Return the [x, y] coordinate for the center point of the cell that contains the specified text.  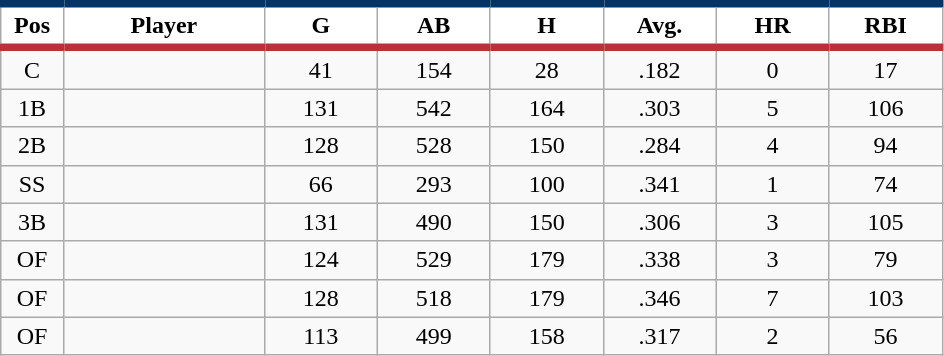
RBI [886, 26]
528 [434, 146]
79 [886, 260]
.306 [660, 222]
518 [434, 298]
106 [886, 108]
499 [434, 336]
94 [886, 146]
Pos [32, 26]
5 [772, 108]
SS [32, 184]
293 [434, 184]
1 [772, 184]
G [320, 26]
74 [886, 184]
529 [434, 260]
542 [434, 108]
56 [886, 336]
113 [320, 336]
154 [434, 68]
105 [886, 222]
3B [32, 222]
41 [320, 68]
66 [320, 184]
7 [772, 298]
4 [772, 146]
.346 [660, 298]
158 [546, 336]
C [32, 68]
2 [772, 336]
HR [772, 26]
Player [164, 26]
H [546, 26]
124 [320, 260]
AB [434, 26]
0 [772, 68]
.182 [660, 68]
2B [32, 146]
103 [886, 298]
17 [886, 68]
.303 [660, 108]
164 [546, 108]
Avg. [660, 26]
100 [546, 184]
.317 [660, 336]
1B [32, 108]
28 [546, 68]
.338 [660, 260]
.284 [660, 146]
.341 [660, 184]
490 [434, 222]
